Capture the cell that displays the provided text and extract its [x, y] central coordinate. 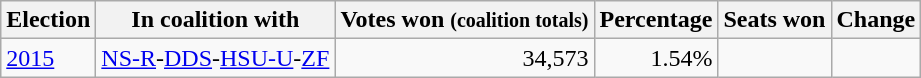
NS-R-DDS-HSU-U-ZF [216, 58]
Change [876, 20]
In coalition with [216, 20]
Percentage [656, 20]
Votes won (coalition totals) [464, 20]
2015 [48, 58]
Seats won [774, 20]
Election [48, 20]
34,573 [464, 58]
1.54% [656, 58]
